Capture the cell that displays the provided text and extract its (x, y) central coordinate. 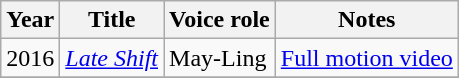
Notes (366, 20)
Year (30, 20)
Late Shift (112, 58)
May-Ling (220, 58)
Title (112, 20)
2016 (30, 58)
Voice role (220, 20)
Full motion video (366, 58)
